Pinpoint the cell where the given text exists, returning its (x, y) midpoint coordinate. 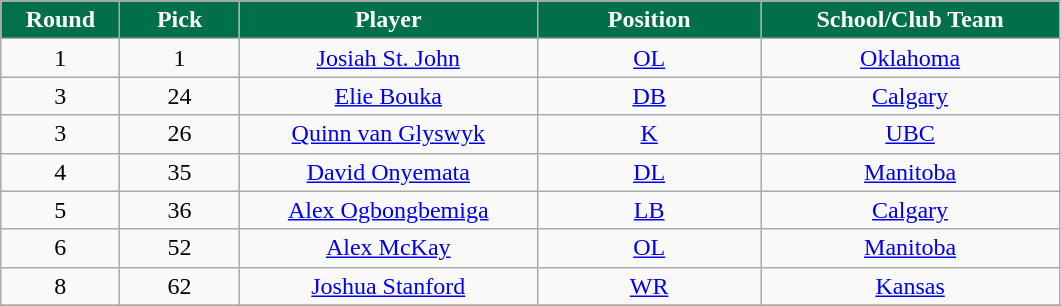
Joshua Stanford (388, 286)
4 (60, 172)
DB (649, 96)
62 (180, 286)
5 (60, 210)
School/Club Team (910, 20)
Kansas (910, 286)
Josiah St. John (388, 58)
Pick (180, 20)
WR (649, 286)
Player (388, 20)
35 (180, 172)
Alex Ogbongbemiga (388, 210)
Elie Bouka (388, 96)
Position (649, 20)
24 (180, 96)
36 (180, 210)
8 (60, 286)
DL (649, 172)
6 (60, 248)
K (649, 134)
Quinn van Glyswyk (388, 134)
Oklahoma (910, 58)
LB (649, 210)
Alex McKay (388, 248)
UBC (910, 134)
52 (180, 248)
David Onyemata (388, 172)
26 (180, 134)
Round (60, 20)
